Capture the cell that displays the provided text and extract its (X, Y) central coordinate. 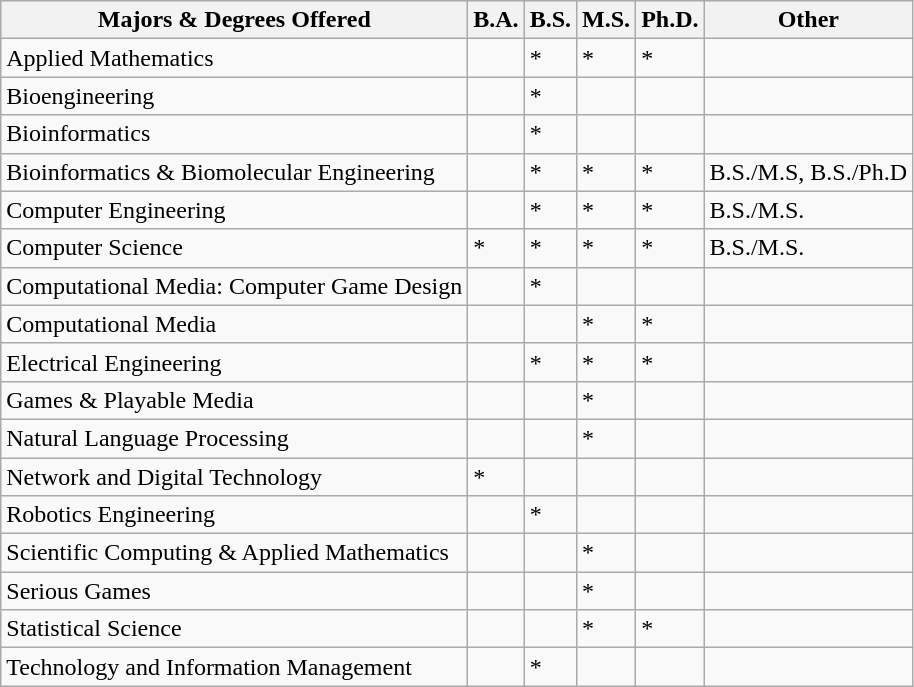
Natural Language Processing (234, 438)
Bioengineering (234, 96)
Computational Media: Computer Game Design (234, 286)
Computer Science (234, 248)
Games & Playable Media (234, 400)
M.S. (606, 20)
Robotics Engineering (234, 515)
B.S. (550, 20)
Serious Games (234, 591)
Computer Engineering (234, 210)
Technology and Information Management (234, 667)
Scientific Computing & Applied Mathematics (234, 553)
Other (808, 20)
Statistical Science (234, 629)
Electrical Engineering (234, 362)
Network and Digital Technology (234, 477)
B.S./M.S, B.S./Ph.D (808, 172)
Bioinformatics (234, 134)
Bioinformatics & Biomolecular Engineering (234, 172)
Applied Mathematics (234, 58)
Computational Media (234, 324)
Majors & Degrees Offered (234, 20)
Ph.D. (670, 20)
B.A. (496, 20)
